Extract the [X, Y] coordinate from the center of the cell holding the provided text.  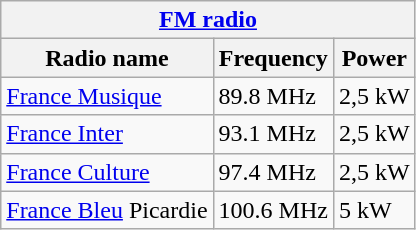
Power [374, 58]
93.1 MHz [273, 134]
100.6 MHz [273, 210]
97.4 MHz [273, 172]
France Inter [107, 134]
5 kW [374, 210]
France Culture [107, 172]
89.8 MHz [273, 96]
France Bleu Picardie [107, 210]
Frequency [273, 58]
Radio name [107, 58]
FM radio [208, 20]
France Musique [107, 96]
